Provide the (X, Y) coordinate of the cell's center where the given text is located.  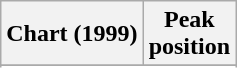
Peakposition (189, 34)
Chart (1999) (72, 34)
